From the cell containing the given text, extract its center point as (X, Y) coordinate. 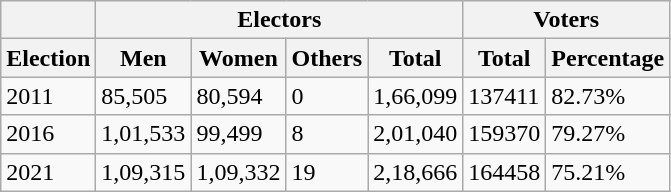
Electors (280, 20)
2021 (48, 172)
159370 (504, 134)
99,499 (238, 134)
2,01,040 (416, 134)
0 (327, 96)
79.27% (608, 134)
8 (327, 134)
82.73% (608, 96)
Percentage (608, 58)
Men (144, 58)
2011 (48, 96)
Others (327, 58)
Women (238, 58)
1,09,332 (238, 172)
Voters (566, 20)
164458 (504, 172)
1,66,099 (416, 96)
1,09,315 (144, 172)
80,594 (238, 96)
19 (327, 172)
75.21% (608, 172)
2016 (48, 134)
1,01,533 (144, 134)
85,505 (144, 96)
2,18,666 (416, 172)
Election (48, 58)
137411 (504, 96)
